Output the [x, y] coordinate of the center of the cell containing the given text.  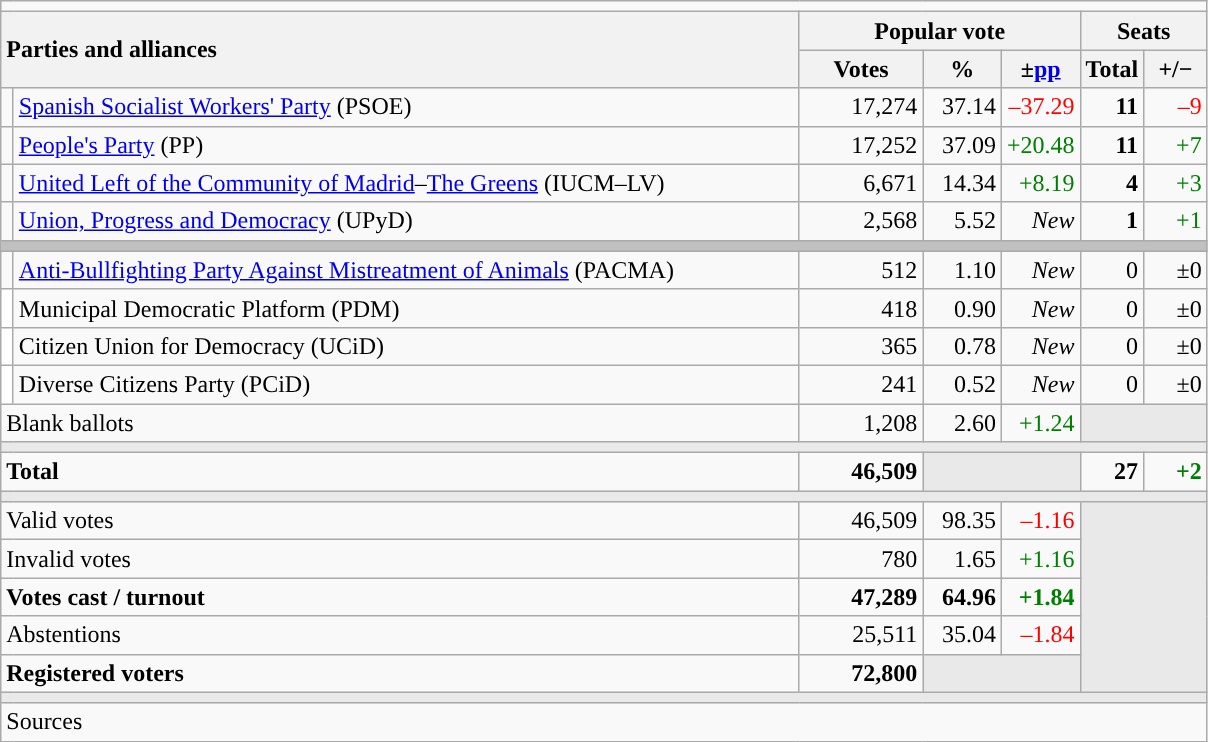
–9 [1176, 107]
98.35 [962, 521]
Diverse Citizens Party (PCiD) [406, 384]
Anti-Bullfighting Party Against Mistreatment of Animals (PACMA) [406, 270]
Seats [1144, 31]
0.52 [962, 384]
Blank ballots [400, 423]
+2 [1176, 472]
241 [861, 384]
6,671 [861, 183]
People's Party (PP) [406, 145]
±pp [1040, 69]
Citizen Union for Democracy (UCiD) [406, 346]
United Left of the Community of Madrid–The Greens (IUCM–LV) [406, 183]
% [962, 69]
5.52 [962, 221]
512 [861, 270]
–37.29 [1040, 107]
37.14 [962, 107]
+/− [1176, 69]
1 [1112, 221]
–1.16 [1040, 521]
418 [861, 308]
14.34 [962, 183]
Parties and alliances [400, 50]
Municipal Democratic Platform (PDM) [406, 308]
0.78 [962, 346]
–1.84 [1040, 635]
Valid votes [400, 521]
2,568 [861, 221]
+8.19 [1040, 183]
Sources [604, 722]
Votes cast / turnout [400, 597]
37.09 [962, 145]
72,800 [861, 673]
1.10 [962, 270]
+1.24 [1040, 423]
780 [861, 559]
27 [1112, 472]
+20.48 [1040, 145]
+1.16 [1040, 559]
+3 [1176, 183]
64.96 [962, 597]
Votes [861, 69]
Popular vote [940, 31]
1,208 [861, 423]
35.04 [962, 635]
4 [1112, 183]
Registered voters [400, 673]
2.60 [962, 423]
Spanish Socialist Workers' Party (PSOE) [406, 107]
0.90 [962, 308]
17,274 [861, 107]
25,511 [861, 635]
Abstentions [400, 635]
17,252 [861, 145]
+7 [1176, 145]
Union, Progress and Democracy (UPyD) [406, 221]
365 [861, 346]
Invalid votes [400, 559]
47,289 [861, 597]
+1 [1176, 221]
+1.84 [1040, 597]
1.65 [962, 559]
